Identify which cell holds the provided text, then report its (X, Y) central coordinate. 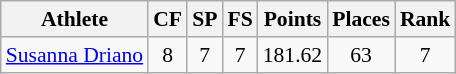
8 (168, 55)
Rank (426, 19)
FS (240, 19)
CF (168, 19)
SP (204, 19)
Susanna Driano (74, 55)
Places (361, 19)
Athlete (74, 19)
63 (361, 55)
Points (292, 19)
181.62 (292, 55)
